For the text-containing cell, return its midpoint in [X, Y] coordinate format. 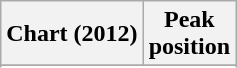
Peakposition [189, 34]
Chart (2012) [72, 34]
